Return the [x, y] coordinate for the center point of the cell that contains the specified text.  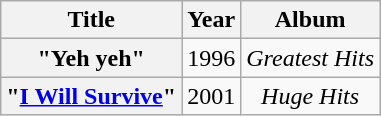
2001 [212, 96]
Title [92, 20]
Greatest Hits [310, 58]
"Yeh yeh" [92, 58]
Year [212, 20]
"I Will Survive" [92, 96]
Album [310, 20]
1996 [212, 58]
Huge Hits [310, 96]
